For the text-containing cell, return its midpoint in [x, y] coordinate format. 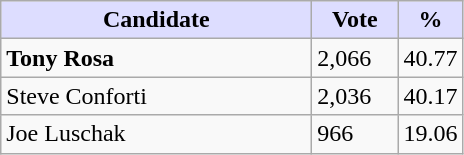
19.06 [430, 134]
40.17 [430, 96]
% [430, 20]
Steve Conforti [156, 96]
40.77 [430, 58]
Tony Rosa [156, 58]
966 [355, 134]
2,036 [355, 96]
Candidate [156, 20]
2,066 [355, 58]
Vote [355, 20]
Joe Luschak [156, 134]
